Extract the (X, Y) coordinate from the center of the cell holding the provided text.  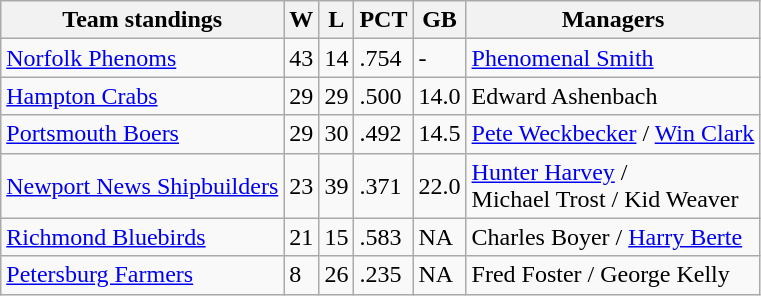
22.0 (440, 186)
PCT (384, 20)
Pete Weckbecker / Win Clark (613, 134)
Charles Boyer / Harry Berte (613, 237)
14 (336, 58)
23 (302, 186)
Petersburg Farmers (142, 275)
Portsmouth Boers (142, 134)
Edward Ashenbach (613, 96)
.583 (384, 237)
39 (336, 186)
.500 (384, 96)
Norfolk Phenoms (142, 58)
15 (336, 237)
Hunter Harvey / Michael Trost / Kid Weaver (613, 186)
.754 (384, 58)
.235 (384, 275)
21 (302, 237)
30 (336, 134)
Phenomenal Smith (613, 58)
Richmond Bluebirds (142, 237)
GB (440, 20)
W (302, 20)
14.5 (440, 134)
Fred Foster / George Kelly (613, 275)
.371 (384, 186)
L (336, 20)
Team standings (142, 20)
43 (302, 58)
Hampton Crabs (142, 96)
Newport News Shipbuilders (142, 186)
.492 (384, 134)
- (440, 58)
14.0 (440, 96)
Managers (613, 20)
8 (302, 275)
26 (336, 275)
